Locate the cell with the specified text and output its (x, y) center coordinate. 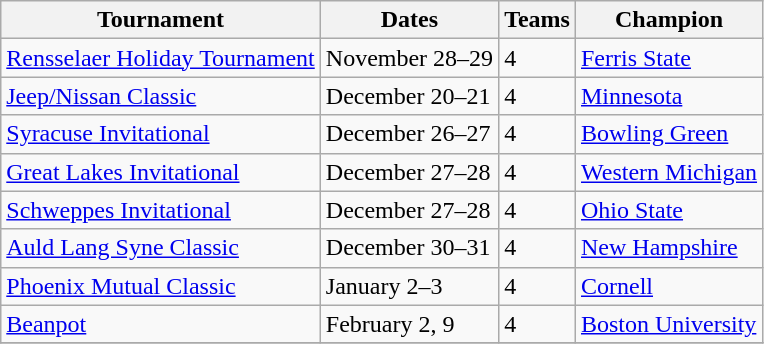
Champion (668, 20)
Cornell (668, 286)
Schweppes Invitational (161, 210)
December 30–31 (409, 248)
Teams (538, 20)
Ferris State (668, 58)
Auld Lang Syne Classic (161, 248)
Syracuse Invitational (161, 134)
January 2–3 (409, 286)
Phoenix Mutual Classic (161, 286)
Western Michigan (668, 172)
Tournament (161, 20)
December 20–21 (409, 96)
Minnesota (668, 96)
Jeep/Nissan Classic (161, 96)
Great Lakes Invitational (161, 172)
February 2, 9 (409, 324)
Boston University (668, 324)
Rensselaer Holiday Tournament (161, 58)
New Hampshire (668, 248)
December 26–27 (409, 134)
November 28–29 (409, 58)
Dates (409, 20)
Bowling Green (668, 134)
Ohio State (668, 210)
Beanpot (161, 324)
